Detect which cell encompasses the target text, then output its [x, y] center coordinate. 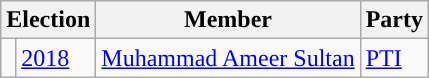
Party [394, 20]
Muhammad Ameer Sultan [228, 58]
2018 [56, 58]
Election [48, 20]
PTI [394, 58]
Member [228, 20]
